Extract the (X, Y) coordinate from the center of the cell holding the provided text.  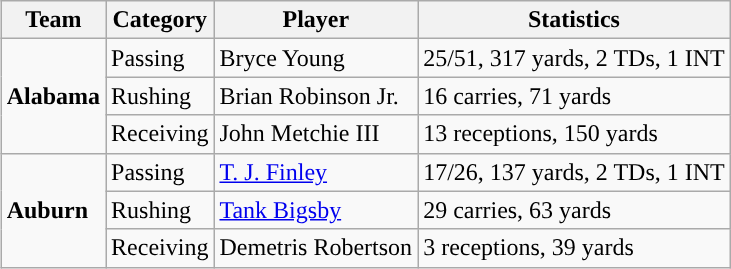
Player (316, 20)
13 receptions, 150 yards (574, 134)
John Metchie III (316, 134)
17/26, 137 yards, 2 TDs, 1 INT (574, 172)
29 carries, 63 yards (574, 210)
Statistics (574, 20)
Bryce Young (316, 58)
Alabama (53, 96)
Demetris Robertson (316, 248)
3 receptions, 39 yards (574, 248)
Team (53, 20)
16 carries, 71 yards (574, 96)
T. J. Finley (316, 172)
25/51, 317 yards, 2 TDs, 1 INT (574, 58)
Brian Robinson Jr. (316, 96)
Category (160, 20)
Tank Bigsby (316, 210)
Auburn (53, 210)
